Find where the given text appears and provide that cell's center as (x, y) coordinate. 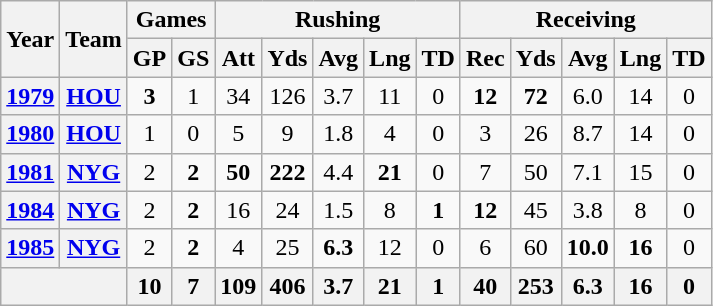
GP (149, 58)
9 (288, 134)
6.0 (588, 96)
25 (288, 248)
406 (288, 286)
11 (390, 96)
4.4 (338, 172)
Year (30, 39)
1985 (30, 248)
34 (238, 96)
26 (536, 134)
1.5 (338, 210)
8.7 (588, 134)
15 (640, 172)
Games (170, 20)
5 (238, 134)
40 (485, 286)
1984 (30, 210)
222 (288, 172)
3.8 (588, 210)
Receiving (586, 20)
45 (536, 210)
Team (94, 39)
1981 (30, 172)
72 (536, 96)
1980 (30, 134)
10.0 (588, 248)
253 (536, 286)
1979 (30, 96)
Rec (485, 58)
6 (485, 248)
60 (536, 248)
109 (238, 286)
126 (288, 96)
10 (149, 286)
GS (194, 58)
7.1 (588, 172)
Rushing (338, 20)
1.8 (338, 134)
24 (288, 210)
Att (238, 58)
